Return the (X, Y) coordinate for the center point of the cell that contains the specified text.  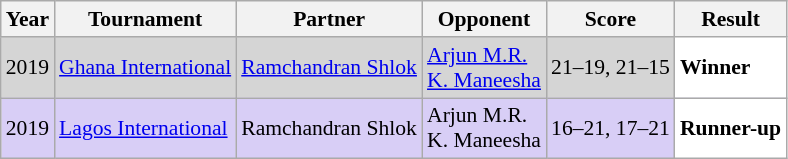
Partner (329, 19)
Ghana International (145, 68)
Lagos International (145, 128)
Score (610, 19)
Opponent (484, 19)
Tournament (145, 19)
Year (28, 19)
Result (730, 19)
Winner (730, 68)
Runner-up (730, 128)
16–21, 17–21 (610, 128)
21–19, 21–15 (610, 68)
